Return the [x, y] coordinate for the center point of the cell that contains the specified text.  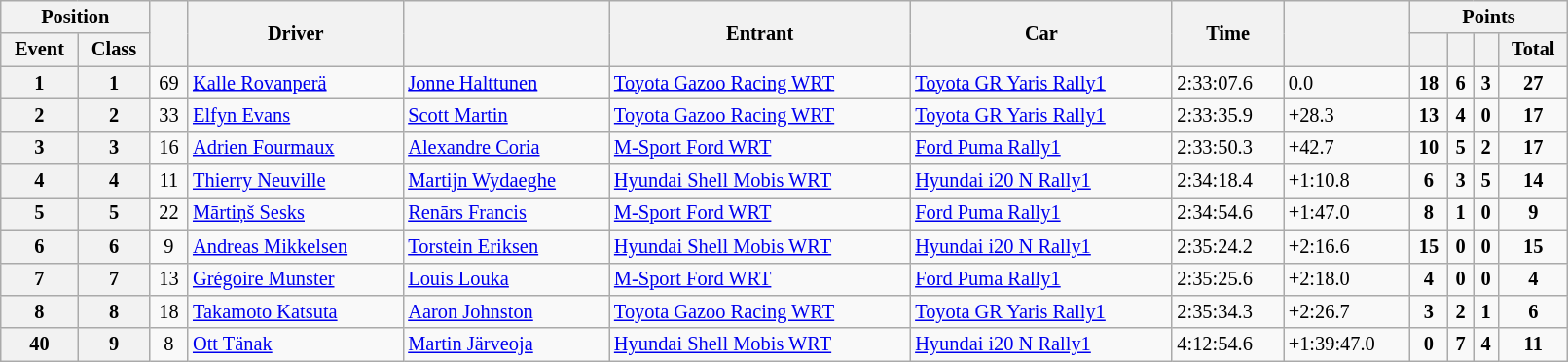
+2:16.6 [1347, 246]
2:34:54.6 [1227, 213]
0.0 [1347, 83]
+28.3 [1347, 115]
+42.7 [1347, 148]
Total [1534, 50]
Thierry Neuville [296, 181]
33 [169, 115]
Louis Louka [506, 279]
Entrant [759, 33]
Mārtiņš Sesks [296, 213]
+1:39:47.0 [1347, 344]
2:35:25.6 [1227, 279]
27 [1534, 83]
Points [1489, 17]
Jonne Halttunen [506, 83]
Elfyn Evans [296, 115]
Renārs Francis [506, 213]
Time [1227, 33]
Class [114, 50]
10 [1429, 148]
Martijn Wydaeghe [506, 181]
4:12:54.6 [1227, 344]
+2:18.0 [1347, 279]
Kalle Rovanperä [296, 83]
Position [76, 17]
Andreas Mikkelsen [296, 246]
22 [169, 213]
2:33:35.9 [1227, 115]
Martin Järveoja [506, 344]
Ott Tänak [296, 344]
Torstein Eriksen [506, 246]
+1:47.0 [1347, 213]
2:35:34.3 [1227, 311]
Aaron Johnston [506, 311]
Adrien Fourmaux [296, 148]
69 [169, 83]
14 [1534, 181]
+2:26.7 [1347, 311]
Grégoire Munster [296, 279]
2:35:24.2 [1227, 246]
Takamoto Katsuta [296, 311]
Event [39, 50]
2:34:18.4 [1227, 181]
16 [169, 148]
2:33:07.6 [1227, 83]
40 [39, 344]
Car [1041, 33]
+1:10.8 [1347, 181]
2:33:50.3 [1227, 148]
Driver [296, 33]
Scott Martin [506, 115]
Alexandre Coria [506, 148]
